Scan for the cell matching the given text and deliver its (x, y) coordinate at center. 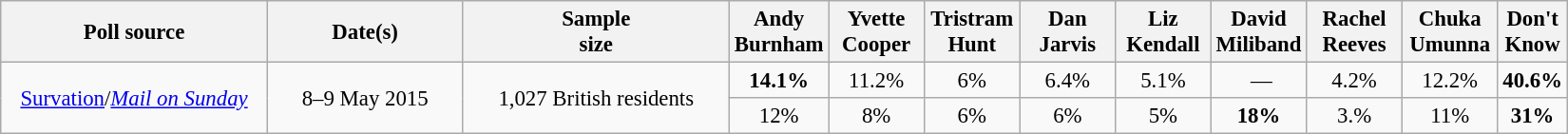
8–9 May 2015 (365, 99)
3.% (1355, 116)
18% (1258, 116)
6.4% (1068, 81)
4.2% (1355, 81)
8% (876, 116)
TristramHunt (971, 32)
RachelReeves (1355, 32)
11% (1450, 116)
YvetteCooper (876, 32)
14.1% (779, 81)
Date(s) (365, 32)
DavidMiliband (1258, 32)
DanJarvis (1068, 32)
11.2% (876, 81)
Sample size (597, 32)
AndyBurnham (779, 32)
5.1% (1163, 81)
12.2% (1450, 81)
LizKendall (1163, 32)
1,027 British residents (597, 99)
Don't Know (1532, 32)
— (1258, 81)
ChukaUmunna (1450, 32)
5% (1163, 116)
31% (1532, 116)
40.6% (1532, 81)
Survation/Mail on Sunday (135, 99)
12% (779, 116)
Poll source (135, 32)
